For the text-containing cell, return its midpoint in [x, y] coordinate format. 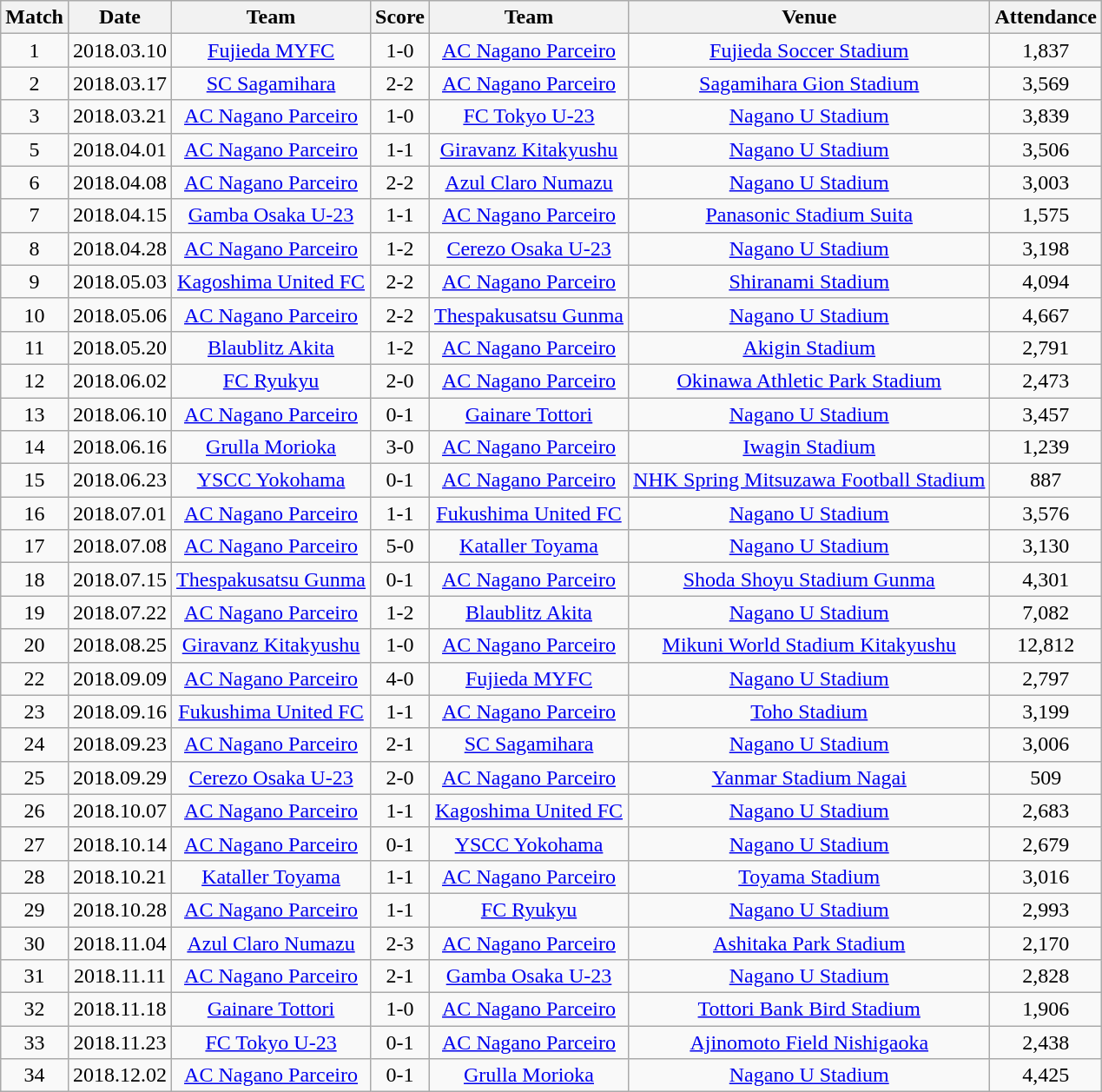
2018.07.22 [120, 612]
25 [35, 778]
3,506 [1046, 149]
34 [35, 1075]
Match [35, 17]
2018.07.01 [120, 513]
Toho Stadium [809, 711]
2018.09.29 [120, 778]
2018.09.16 [120, 711]
Venue [809, 17]
2018.04.01 [120, 149]
20 [35, 645]
3,199 [1046, 711]
2,438 [1046, 1042]
28 [35, 877]
2018.04.08 [120, 182]
2018.10.28 [120, 910]
3,006 [1046, 745]
Score [400, 17]
23 [35, 711]
3,003 [1046, 182]
2018.10.07 [120, 811]
15 [35, 480]
3,569 [1046, 83]
3 [35, 116]
2018.11.23 [120, 1042]
NHK Spring Mitsuzawa Football Stadium [809, 480]
3,839 [1046, 116]
2,683 [1046, 811]
3,016 [1046, 877]
Sagamihara Gion Stadium [809, 83]
4,094 [1046, 281]
2018.07.08 [120, 546]
Shiranami Stadium [809, 281]
26 [35, 811]
2018.10.21 [120, 877]
7,082 [1046, 612]
4,425 [1046, 1075]
Attendance [1046, 17]
12,812 [1046, 645]
509 [1046, 778]
4,301 [1046, 579]
2018.07.15 [120, 579]
2,993 [1046, 910]
Tottori Bank Bird Stadium [809, 1009]
7 [35, 215]
33 [35, 1042]
Mikuni World Stadium Kitakyushu [809, 645]
2018.08.25 [120, 645]
3,457 [1046, 414]
2018.05.06 [120, 314]
1,906 [1046, 1009]
3-0 [400, 447]
12 [35, 381]
10 [35, 314]
18 [35, 579]
2018.06.16 [120, 447]
19 [35, 612]
2018.12.02 [120, 1075]
887 [1046, 480]
27 [35, 844]
1 [35, 50]
6 [35, 182]
1,575 [1046, 215]
2018.11.18 [120, 1009]
2018.11.04 [120, 943]
2018.03.21 [120, 116]
Iwagin Stadium [809, 447]
2018.05.03 [120, 281]
1,239 [1046, 447]
2018.10.14 [120, 844]
2018.04.28 [120, 248]
31 [35, 976]
4-0 [400, 678]
4,667 [1046, 314]
Date [120, 17]
9 [35, 281]
2,791 [1046, 347]
Yanmar Stadium Nagai [809, 778]
29 [35, 910]
8 [35, 248]
1,837 [1046, 50]
2018.06.02 [120, 381]
30 [35, 943]
2,679 [1046, 844]
Ajinomoto Field Nishigaoka [809, 1042]
22 [35, 678]
Shoda Shoyu Stadium Gunma [809, 579]
24 [35, 745]
17 [35, 546]
3,198 [1046, 248]
2018.03.17 [120, 83]
Okinawa Athletic Park Stadium [809, 381]
2018.06.23 [120, 480]
Panasonic Stadium Suita [809, 215]
2,797 [1046, 678]
Ashitaka Park Stadium [809, 943]
2018.06.10 [120, 414]
16 [35, 513]
2018.04.15 [120, 215]
Toyama Stadium [809, 877]
2018.03.10 [120, 50]
2018.09.23 [120, 745]
Fujieda Soccer Stadium [809, 50]
2018.05.20 [120, 347]
3,576 [1046, 513]
32 [35, 1009]
2018.11.11 [120, 976]
2,473 [1046, 381]
5 [35, 149]
13 [35, 414]
2 [35, 83]
11 [35, 347]
2,170 [1046, 943]
2-3 [400, 943]
14 [35, 447]
2018.09.09 [120, 678]
Akigin Stadium [809, 347]
5-0 [400, 546]
3,130 [1046, 546]
2,828 [1046, 976]
